Determine the (X, Y) coordinate at the center of the cell enclosing the given text.  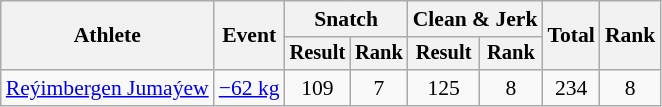
Event (250, 36)
−62 kg (250, 88)
125 (444, 88)
Total (572, 36)
Reýimbergen Jumaýew (108, 88)
Snatch (346, 19)
Clean & Jerk (476, 19)
7 (379, 88)
109 (318, 88)
Athlete (108, 36)
234 (572, 88)
